Output the [X, Y] coordinate of the center of the cell containing the given text.  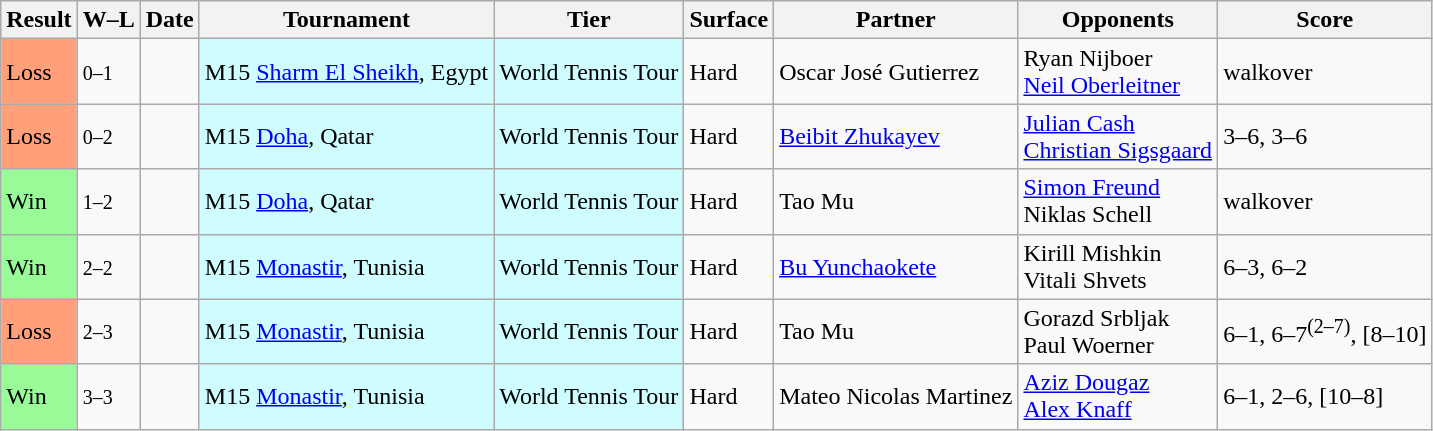
Tier [589, 20]
3–3 [108, 396]
Simon Freund Niklas Schell [1118, 202]
3–6, 3–6 [1325, 136]
Bu Yunchaokete [896, 266]
Gorazd Srbljak Paul Woerner [1118, 332]
Aziz Dougaz Alex Knaff [1118, 396]
Tournament [346, 20]
Kirill Mishkin Vitali Shvets [1118, 266]
M15 Sharm El Sheikh, Egypt [346, 72]
Mateo Nicolas Martinez [896, 396]
Beibit Zhukayev [896, 136]
0–2 [108, 136]
W–L [108, 20]
Oscar José Gutierrez [896, 72]
2–2 [108, 266]
Date [170, 20]
Partner [896, 20]
6–1, 6–7(2–7), [8–10] [1325, 332]
6–1, 2–6, [10–8] [1325, 396]
Result [39, 20]
Julian Cash Christian Sigsgaard [1118, 136]
Ryan Nijboer Neil Oberleitner [1118, 72]
Surface [729, 20]
2–3 [108, 332]
0–1 [108, 72]
Score [1325, 20]
6–3, 6–2 [1325, 266]
1–2 [108, 202]
Opponents [1118, 20]
